Output the (x, y) coordinate of the center of the cell containing the given text.  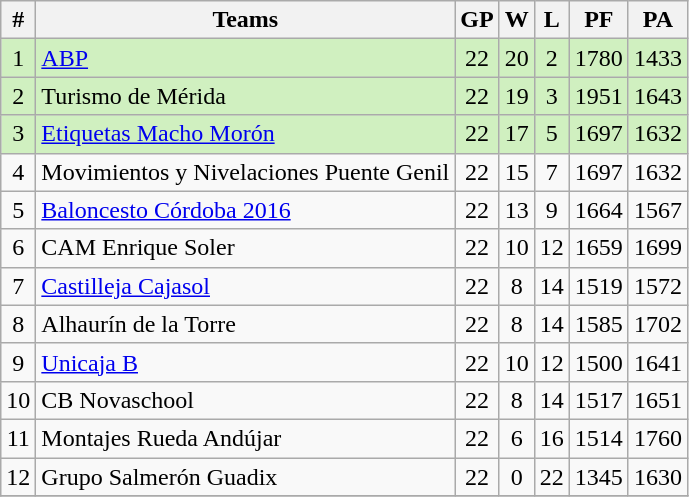
1951 (598, 96)
11 (18, 438)
1659 (598, 248)
W (516, 20)
Castilleja Cajasol (246, 286)
Etiquetas Macho Morón (246, 134)
1780 (598, 58)
1500 (598, 362)
0 (516, 477)
1641 (658, 362)
19 (516, 96)
L (552, 20)
GP (477, 20)
PF (598, 20)
1514 (598, 438)
1517 (598, 400)
ABP (246, 58)
Turismo de Mérida (246, 96)
16 (552, 438)
Movimientos y Nivelaciones Puente Genil (246, 172)
1643 (658, 96)
1760 (658, 438)
1651 (658, 400)
1 (18, 58)
CAM Enrique Soler (246, 248)
17 (516, 134)
Unicaja B (246, 362)
1572 (658, 286)
15 (516, 172)
# (18, 20)
Montajes Rueda Andújar (246, 438)
PA (658, 20)
Alhaurín de la Torre (246, 324)
1630 (658, 477)
4 (18, 172)
Baloncesto Córdoba 2016 (246, 210)
1567 (658, 210)
Teams (246, 20)
1519 (598, 286)
1433 (658, 58)
20 (516, 58)
Grupo Salmerón Guadix (246, 477)
1702 (658, 324)
1585 (598, 324)
1345 (598, 477)
13 (516, 210)
1664 (598, 210)
CB Novaschool (246, 400)
1699 (658, 248)
